Identify which cell holds the provided text, then report its (X, Y) central coordinate. 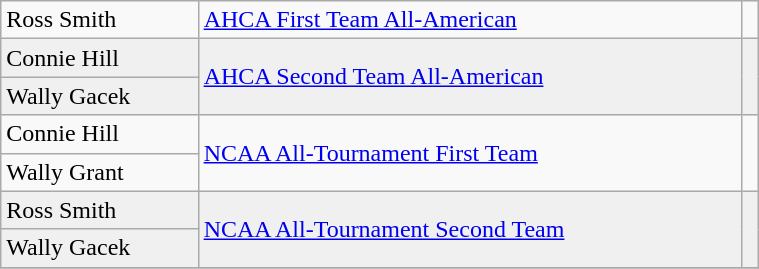
NCAA All-Tournament First Team (470, 153)
NCAA All-Tournament Second Team (470, 229)
AHCA Second Team All-American (470, 77)
Wally Grant (100, 172)
AHCA First Team All-American (470, 20)
